From the cell containing the given text, extract its center point as [X, Y] coordinate. 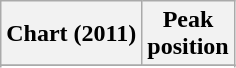
Peak position [188, 34]
Chart (2011) [72, 34]
